Detect which cell encompasses the target text, then output its (x, y) center coordinate. 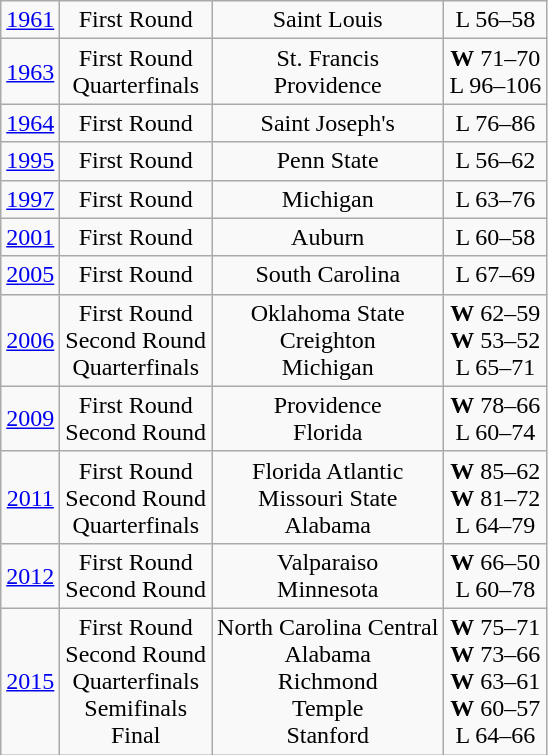
W 85–62W 81–72L 64–79 (496, 497)
W 62–59W 53–52L 65–71 (496, 340)
South Carolina (328, 275)
Florida AtlanticMissouri StateAlabama (328, 497)
L 56–62 (496, 161)
Saint Joseph's (328, 123)
1997 (30, 199)
1964 (30, 123)
L 60–58 (496, 237)
Auburn (328, 237)
2001 (30, 237)
First RoundSecond RoundQuarterfinalsSemifinalsFinal (136, 681)
L 67–69 (496, 275)
North Carolina CentralAlabamaRichmondTempleStanford (328, 681)
ValparaisoMinnesota (328, 576)
2009 (30, 418)
2006 (30, 340)
W 71–70L 96–106 (496, 72)
Saint Louis (328, 20)
W 78–66L 60–74 (496, 418)
ProvidenceFlorida (328, 418)
L 56–58 (496, 20)
St. FrancisProvidence (328, 72)
2015 (30, 681)
First RoundQuarterfinals (136, 72)
1995 (30, 161)
2012 (30, 576)
Michigan (328, 199)
Oklahoma StateCreightonMichigan (328, 340)
1963 (30, 72)
L 76–86 (496, 123)
1961 (30, 20)
2005 (30, 275)
W 75–71W 73–66W 63–61W 60–57L 64–66 (496, 681)
Penn State (328, 161)
L 63–76 (496, 199)
2011 (30, 497)
W 66–50L 60–78 (496, 576)
